Return the (X, Y) coordinate for the center point of the cell that contains the specified text.  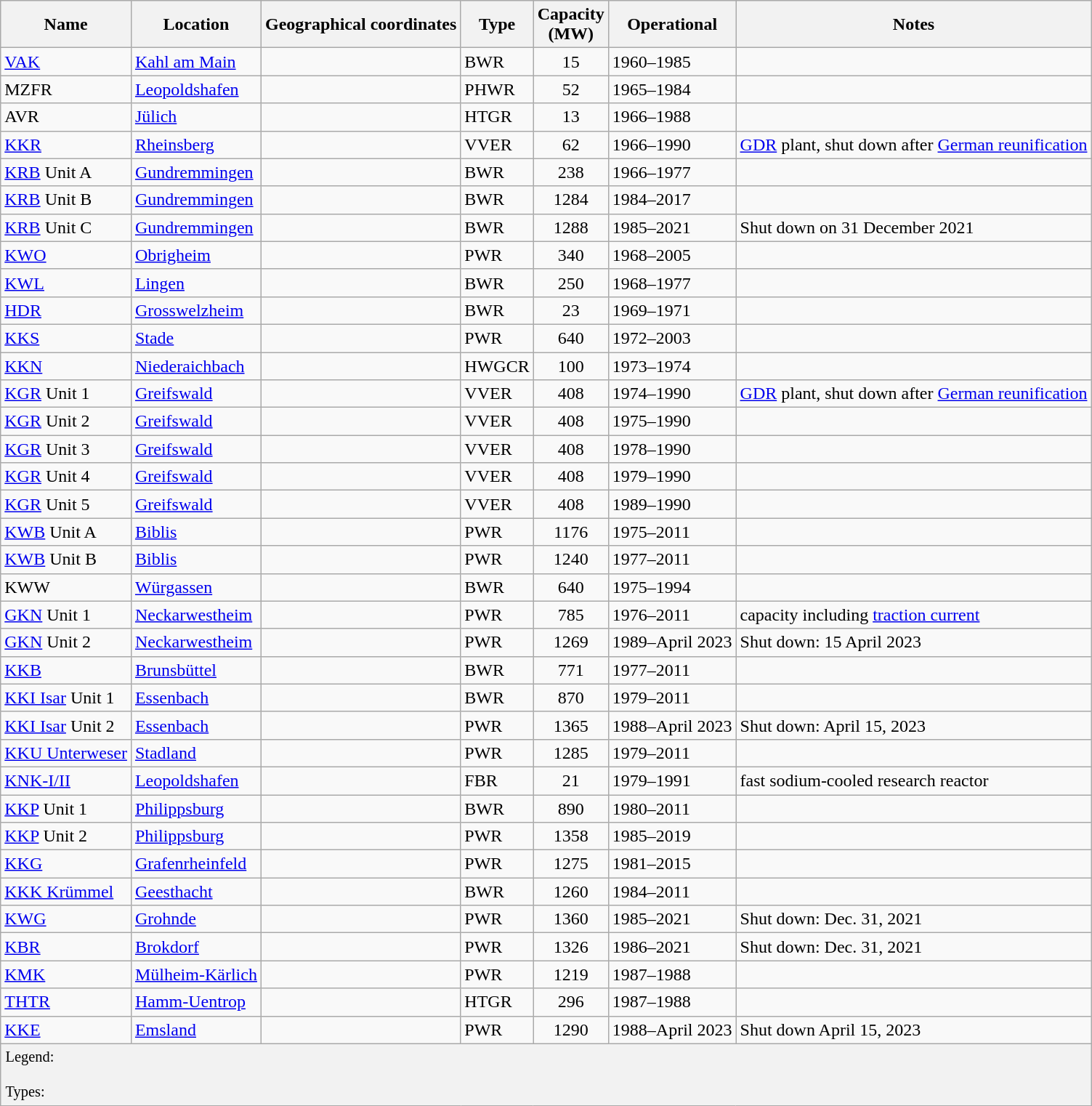
Brokdorf (196, 947)
Mülheim-Kärlich (196, 974)
Shut down: 15 April 2023 (914, 642)
340 (571, 255)
1269 (571, 642)
Grosswelzheim (196, 310)
Operational (672, 25)
THTR (66, 1002)
AVR (66, 117)
1326 (571, 947)
KKS (66, 338)
1966–1990 (672, 145)
52 (571, 89)
1284 (571, 200)
1285 (571, 753)
Grafenrheinfeld (196, 864)
FBR (497, 780)
KGR Unit 2 (66, 421)
KMK (66, 974)
771 (571, 670)
1981–2015 (672, 864)
1973–1974 (672, 366)
KKR (66, 145)
PHWR (497, 89)
KKK Krümmel (66, 892)
1960–1985 (672, 62)
HWGCR (497, 366)
13 (571, 117)
Type (497, 25)
Location (196, 25)
1290 (571, 1030)
GKN Unit 2 (66, 642)
1275 (571, 864)
238 (571, 172)
1176 (571, 532)
KRB Unit B (66, 200)
Shut down April 15, 2023 (914, 1030)
1240 (571, 560)
Kahl am Main (196, 62)
1975–1994 (672, 587)
1288 (571, 227)
Emsland (196, 1030)
KWL (66, 283)
Niederaichbach (196, 366)
KKP Unit 1 (66, 809)
HDR (66, 310)
1969–1971 (672, 310)
1989–April 2023 (672, 642)
Legend:Types: (546, 1075)
1966–1977 (672, 172)
Geographical coordinates (360, 25)
1968–2005 (672, 255)
Name (66, 25)
785 (571, 615)
KKI Isar Unit 2 (66, 725)
Notes (914, 25)
1360 (571, 919)
Geesthacht (196, 892)
KGR Unit 4 (66, 477)
1260 (571, 892)
VAK (66, 62)
KWG (66, 919)
1986–2021 (672, 947)
100 (571, 366)
KWB Unit B (66, 560)
KRB Unit C (66, 227)
KWO (66, 255)
KRB Unit A (66, 172)
Lingen (196, 283)
1985–2019 (672, 836)
Hamm-Uentrop (196, 1002)
Brunsbüttel (196, 670)
1978–1990 (672, 449)
23 (571, 310)
KNK-I/II (66, 780)
1984–2011 (672, 892)
1989–1990 (672, 504)
KKU Unterweser (66, 753)
1972–2003 (672, 338)
Capacity (MW) (571, 25)
1968–1977 (672, 283)
1966–1988 (672, 117)
Shut down on 31 December 2021 (914, 227)
Rheinsberg (196, 145)
GKN Unit 1 (66, 615)
870 (571, 698)
1979–1991 (672, 780)
capacity including traction current (914, 615)
KKP Unit 2 (66, 836)
1219 (571, 974)
1980–2011 (672, 809)
296 (571, 1002)
KWW (66, 587)
Obrigheim (196, 255)
KBR (66, 947)
MZFR (66, 89)
1965–1984 (672, 89)
fast sodium-cooled research reactor (914, 780)
1976–2011 (672, 615)
1979–1990 (672, 477)
890 (571, 809)
21 (571, 780)
Shut down: April 15, 2023 (914, 725)
Stadland (196, 753)
KGR Unit 5 (66, 504)
KGR Unit 3 (66, 449)
62 (571, 145)
Grohnde (196, 919)
KKN (66, 366)
Jülich (196, 117)
KWB Unit A (66, 532)
KKI Isar Unit 1 (66, 698)
15 (571, 62)
KKE (66, 1030)
1365 (571, 725)
1975–2011 (672, 532)
1984–2017 (672, 200)
Stade (196, 338)
1975–1990 (672, 421)
1358 (571, 836)
KKB (66, 670)
250 (571, 283)
1974–1990 (672, 394)
KKG (66, 864)
Würgassen (196, 587)
KGR Unit 1 (66, 394)
